Return [x, y] of the center of cell containing provided text 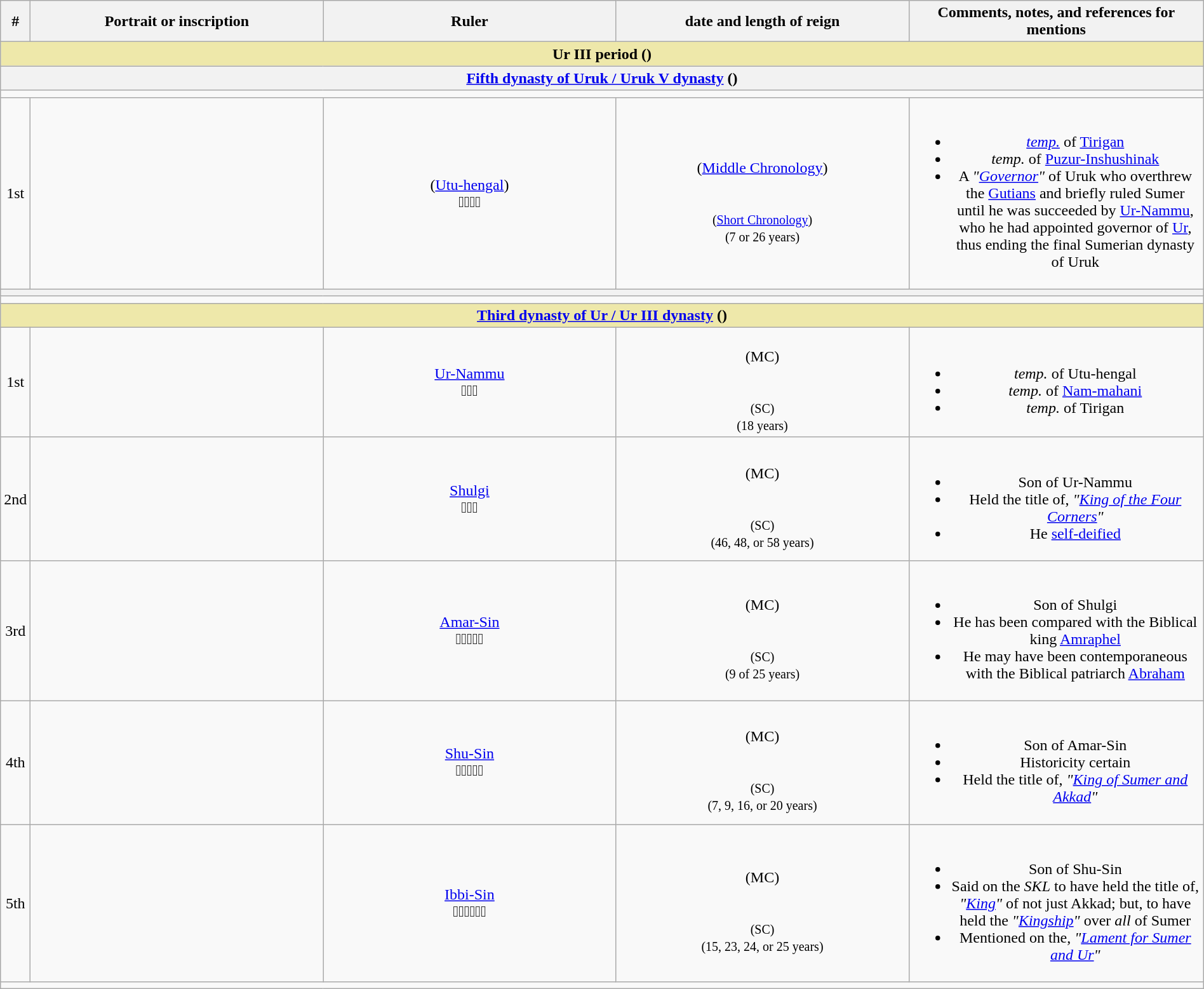
(MC)(SC)(18 years) [763, 382]
Ur-Nammu𒌨𒀭𒇉 [470, 382]
Third dynasty of Ur / Ur III dynasty () [602, 315]
2nd [15, 499]
(MC)(SC)(9 of 25 years) [763, 630]
(MC)(SC)(7, 9, 16, or 20 years) [763, 762]
Amar-Sin𒀭𒀫𒀭𒂗𒍪 [470, 630]
(MC)(SC)(46, 48, or 58 years) [763, 499]
Fifth dynasty of Uruk / Uruk V dynasty () [602, 78]
Shulgi𒀭𒂄𒄀 [470, 499]
(Utu-hengal)𒀭𒌓𒃶𒅅 [470, 193]
Portrait or inscription [177, 22]
date and length of reign [763, 22]
Son of ShulgiHe has been compared with the Biblical king AmraphelHe may have been contemporaneous with the Biblical patriarch Abraham [1056, 630]
Shu-Sin𒀭𒋗𒀭𒂗𒍪 [470, 762]
Ur III period () [602, 54]
(MC)(SC)(15, 23, 24, or 25 years) [763, 903]
Son of Ur-NammuHeld the title of, "King of the Four Corners"He self-deified [1056, 499]
# [15, 22]
5th [15, 903]
4th [15, 762]
Son of Amar-SinHistoricity certainHeld the title of, "King of Sumer and Akkad" [1056, 762]
3rd [15, 630]
Ruler [470, 22]
(Middle Chronology)(Short Chronology)(7 or 26 years) [763, 193]
Comments, notes, and references for mentions [1056, 22]
temp. of Utu-hengaltemp. of Nam-mahanitemp. of Tirigan [1056, 382]
Ibbi-Sin𒀭𒄿𒉈𒀭𒂗𒍪 [470, 903]
